Provide the (x, y) coordinate of the cell's center where the given text is located.  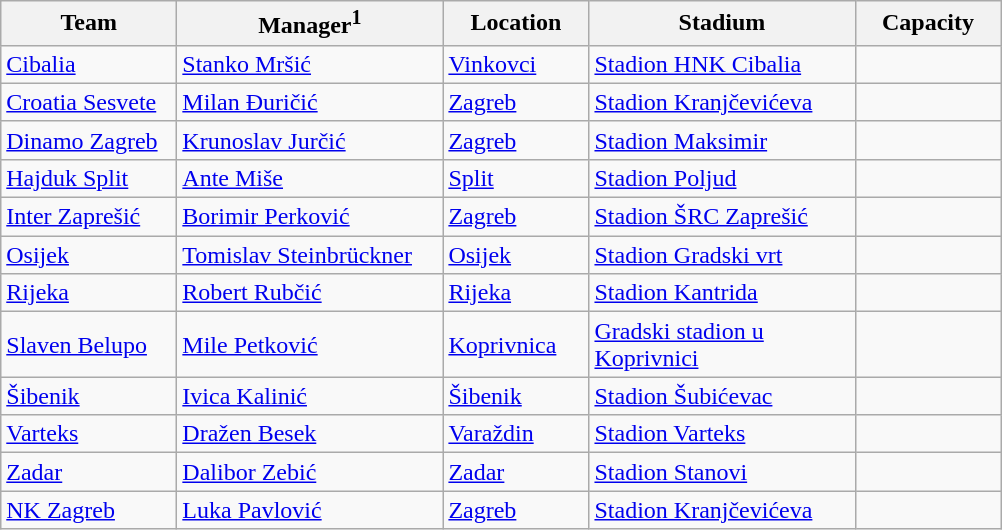
Varteks (89, 434)
Ante Miše (310, 178)
Stadion ŠRC Zaprešić (722, 217)
Varaždin (516, 434)
Location (516, 24)
Luka Pavlović (310, 510)
Vinkovci (516, 64)
Stadion Šubićevac (722, 396)
Slaven Belupo (89, 344)
Stadion Gradski vrt (722, 255)
Ivica Kalinić (310, 396)
Stadion Poljud (722, 178)
Manager1 (310, 24)
Stadion HNK Cibalia (722, 64)
Stadion Varteks (722, 434)
Capacity (928, 24)
Dražen Besek (310, 434)
Borimir Perković (310, 217)
Krunoslav Jurčić (310, 140)
Koprivnica (516, 344)
Team (89, 24)
Hajduk Split (89, 178)
Stadion Maksimir (722, 140)
Stadion Stanovi (722, 472)
Dinamo Zagreb (89, 140)
Stadium (722, 24)
Tomislav Steinbrückner (310, 255)
NK Zagreb (89, 510)
Mile Petković (310, 344)
Cibalia (89, 64)
Gradski stadion u Koprivnici (722, 344)
Inter Zaprešić (89, 217)
Croatia Sesvete (89, 102)
Split (516, 178)
Milan Đuričić (310, 102)
Stadion Kantrida (722, 293)
Robert Rubčić (310, 293)
Dalibor Zebić (310, 472)
Stanko Mršić (310, 64)
